Capture the cell that displays the provided text and extract its [X, Y] central coordinate. 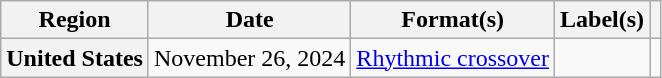
Region [75, 20]
Label(s) [602, 20]
Rhythmic crossover [453, 58]
November 26, 2024 [249, 58]
Date [249, 20]
Format(s) [453, 20]
United States [75, 58]
